Scan for the cell matching the given text and deliver its [x, y] coordinate at center. 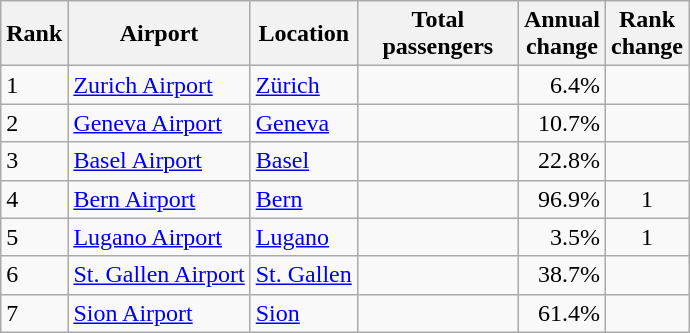
Totalpassengers [438, 34]
5 [34, 237]
6 [34, 275]
3.5% [562, 237]
Zurich Airport [159, 85]
Geneva Airport [159, 123]
St. Gallen Airport [159, 275]
Annualchange [562, 34]
4 [34, 199]
Sion Airport [159, 313]
6.4% [562, 85]
10.7% [562, 123]
61.4% [562, 313]
96.9% [562, 199]
Rank [34, 34]
Geneva [304, 123]
Basel [304, 161]
St. Gallen [304, 275]
3 [34, 161]
7 [34, 313]
Airport [159, 34]
Location [304, 34]
Lugano Airport [159, 237]
38.7% [562, 275]
Lugano [304, 237]
Basel Airport [159, 161]
Zürich [304, 85]
Bern Airport [159, 199]
Rankchange [646, 34]
2 [34, 123]
22.8% [562, 161]
Sion [304, 313]
Bern [304, 199]
